Output the (x, y) coordinate of the center of the cell containing the given text.  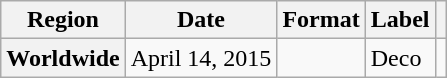
Deco (400, 58)
Date (201, 20)
Region (63, 20)
Format (321, 20)
Worldwide (63, 58)
Label (400, 20)
April 14, 2015 (201, 58)
